Extract the (X, Y) coordinate from the center of the cell holding the provided text.  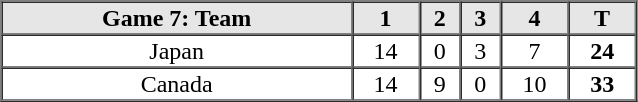
Game 7: Team (177, 18)
7 (535, 50)
2 (440, 18)
24 (602, 50)
4 (535, 18)
9 (440, 84)
33 (602, 84)
1 (386, 18)
10 (535, 84)
Canada (177, 84)
Japan (177, 50)
T (602, 18)
